Return the [x, y] coordinate for the center point of the cell that contains the specified text.  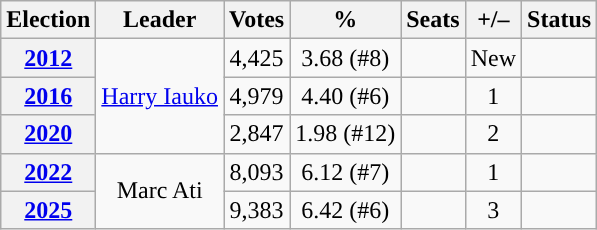
2012 [48, 58]
Harry Iauko [160, 96]
+/– [493, 20]
4,979 [257, 96]
6.12 (#7) [346, 172]
Seats [433, 20]
2016 [48, 96]
8,093 [257, 172]
% [346, 20]
Leader [160, 20]
4.40 (#6) [346, 96]
Marc Ati [160, 191]
Status [560, 20]
4,425 [257, 58]
3 [493, 210]
1.98 (#12) [346, 134]
2025 [48, 210]
Election [48, 20]
9,383 [257, 210]
2022 [48, 172]
2,847 [257, 134]
2020 [48, 134]
New [493, 58]
6.42 (#6) [346, 210]
2 [493, 134]
3.68 (#8) [346, 58]
Votes [257, 20]
